Pinpoint the cell where the given text exists, returning its [x, y] midpoint coordinate. 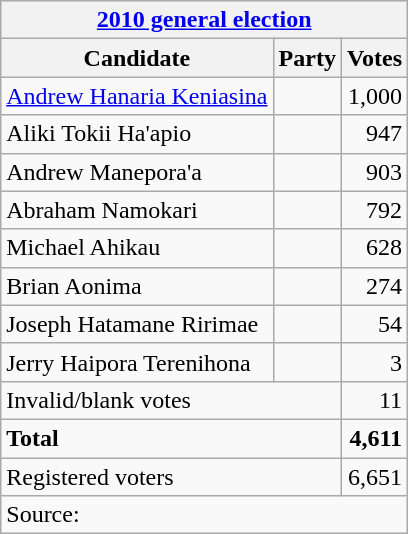
11 [374, 400]
Total [172, 438]
Joseph Hatamane Ririmae [137, 324]
903 [374, 172]
54 [374, 324]
Michael Ahikau [137, 248]
Abraham Namokari [137, 210]
Source: [204, 515]
947 [374, 134]
792 [374, 210]
Candidate [137, 58]
Brian Aonima [137, 286]
3 [374, 362]
628 [374, 248]
Party [307, 58]
Aliki Tokii Ha'apio [137, 134]
274 [374, 286]
Registered voters [172, 477]
1,000 [374, 96]
2010 general election [204, 20]
Votes [374, 58]
6,651 [374, 477]
Andrew Hanaria Keniasina [137, 96]
Invalid/blank votes [172, 400]
Andrew Manepora'a [137, 172]
4,611 [374, 438]
Jerry Haipora Terenihona [137, 362]
